Output the (x, y) coordinate of the center of the cell containing the given text.  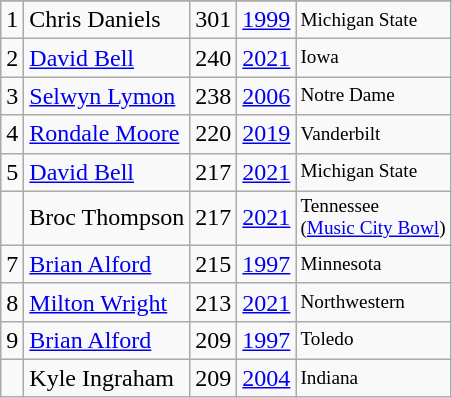
213 (214, 302)
Kyle Ingraham (107, 378)
Chris Daniels (107, 20)
240 (214, 58)
1999 (266, 20)
Milton Wright (107, 302)
Selwyn Lymon (107, 96)
Notre Dame (373, 96)
2006 (266, 96)
1 (12, 20)
Iowa (373, 58)
4 (12, 134)
Toledo (373, 340)
9 (12, 340)
Northwestern (373, 302)
2004 (266, 378)
220 (214, 134)
Vanderbilt (373, 134)
Minnesota (373, 264)
215 (214, 264)
Rondale Moore (107, 134)
301 (214, 20)
Broc Thompson (107, 218)
Indiana (373, 378)
5 (12, 172)
7 (12, 264)
2019 (266, 134)
Tennessee(Music City Bowl) (373, 218)
3 (12, 96)
8 (12, 302)
2 (12, 58)
238 (214, 96)
